Locate the cell with the specified text and output its (x, y) center coordinate. 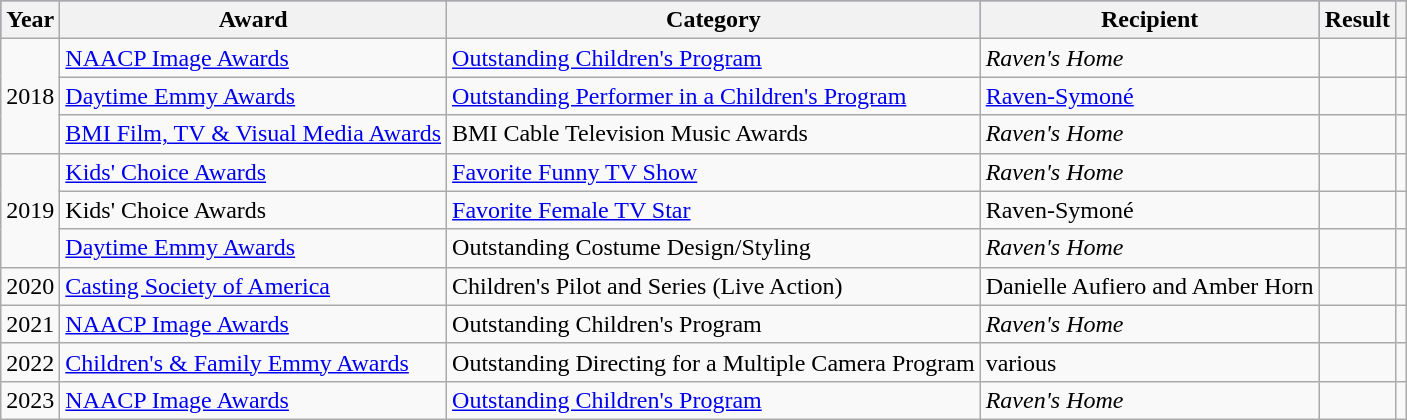
various (1150, 362)
Outstanding Performer in a Children's Program (714, 96)
Recipient (1150, 20)
Children's Pilot and Series (Live Action) (714, 286)
2020 (30, 286)
2023 (30, 400)
Result (1357, 20)
Outstanding Directing for a Multiple Camera Program (714, 362)
Year (30, 20)
Favorite Funny TV Show (714, 172)
BMI Cable Television Music Awards (714, 134)
Casting Society of America (254, 286)
Danielle Aufiero and Amber Horn (1150, 286)
2019 (30, 210)
2022 (30, 362)
Children's & Family Emmy Awards (254, 362)
2021 (30, 324)
2018 (30, 96)
BMI Film, TV & Visual Media Awards (254, 134)
Category (714, 20)
Favorite Female TV Star (714, 210)
Award (254, 20)
Outstanding Costume Design/Styling (714, 248)
